Determine the [x, y] coordinate at the center of the cell enclosing the given text.  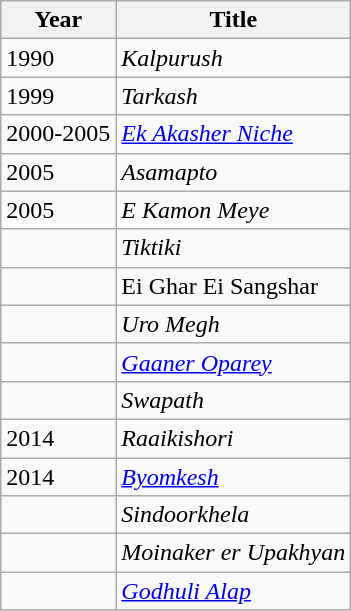
Uro Megh [234, 324]
Kalpurush [234, 58]
Sindoorkhela [234, 515]
Ei Ghar Ei Sangshar [234, 286]
1999 [58, 96]
Gaaner Oparey [234, 362]
Title [234, 20]
Year [58, 20]
E Kamon Meye [234, 210]
Moinaker er Upakhyan [234, 553]
Tiktiki [234, 248]
Asamapto [234, 172]
Byomkesh [234, 477]
Godhuli Alap [234, 591]
Tarkash [234, 96]
Swapath [234, 400]
Raaikishori [234, 438]
2000-2005 [58, 134]
Ek Akasher Niche [234, 134]
1990 [58, 58]
